Scan for the cell matching the given text and deliver its [X, Y] coordinate at center. 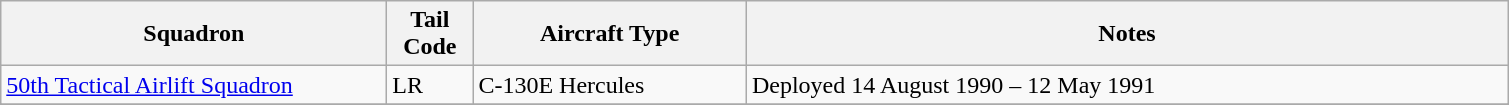
Squadron [194, 34]
50th Tactical Airlift Squadron [194, 85]
Aircraft Type [610, 34]
Tail Code [430, 34]
C-130E Hercules [610, 85]
Notes [1126, 34]
Deployed 14 August 1990 – 12 May 1991 [1126, 85]
LR [430, 85]
